Output the [x, y] coordinate of the center of the cell containing the given text.  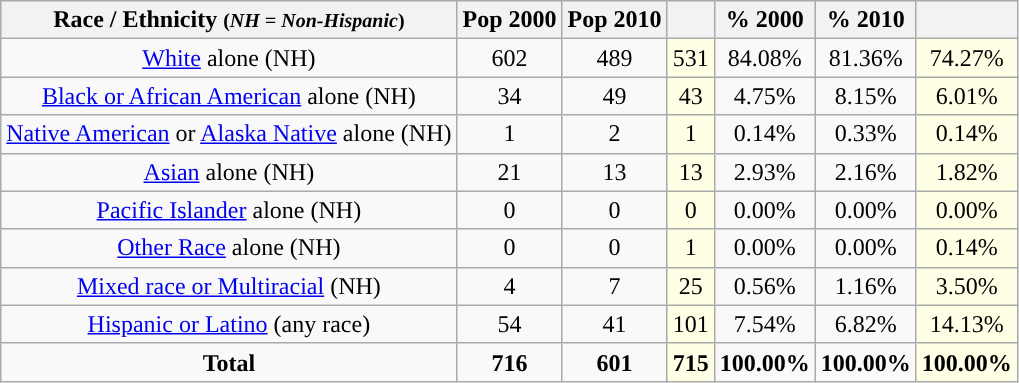
% 2010 [866, 20]
25 [690, 286]
Pacific Islander alone (NH) [229, 210]
1.16% [866, 286]
% 2000 [764, 20]
Total [229, 362]
1.82% [966, 172]
4.75% [764, 96]
Black or African American alone (NH) [229, 96]
2 [614, 134]
34 [510, 96]
6.82% [866, 324]
14.13% [966, 324]
Mixed race or Multiracial (NH) [229, 286]
21 [510, 172]
Pop 2000 [510, 20]
602 [510, 58]
489 [614, 58]
531 [690, 58]
Other Race alone (NH) [229, 248]
6.01% [966, 96]
Race / Ethnicity (NH = Non-Hispanic) [229, 20]
Pop 2010 [614, 20]
601 [614, 362]
84.08% [764, 58]
81.36% [866, 58]
101 [690, 324]
74.27% [966, 58]
Native American or Alaska Native alone (NH) [229, 134]
715 [690, 362]
4 [510, 286]
0.33% [866, 134]
White alone (NH) [229, 58]
54 [510, 324]
0.56% [764, 286]
Asian alone (NH) [229, 172]
3.50% [966, 286]
8.15% [866, 96]
43 [690, 96]
7 [614, 286]
41 [614, 324]
49 [614, 96]
7.54% [764, 324]
2.93% [764, 172]
716 [510, 362]
Hispanic or Latino (any race) [229, 324]
2.16% [866, 172]
